Provide the (X, Y) coordinate of the cell's center where the given text is located.  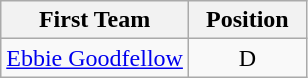
First Team (95, 20)
Ebbie Goodfellow (95, 58)
Position (247, 20)
D (247, 58)
